Pinpoint the cell where the given text exists, returning its [x, y] midpoint coordinate. 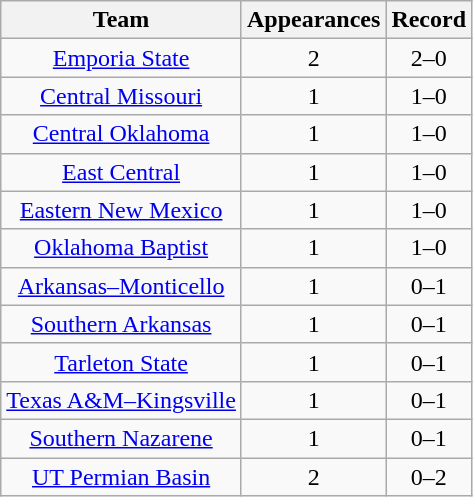
East Central [122, 172]
2–0 [429, 58]
Tarleton State [122, 362]
Team [122, 20]
Southern Nazarene [122, 438]
Texas A&M–Kingsville [122, 400]
Central Oklahoma [122, 134]
Eastern New Mexico [122, 210]
Appearances [313, 20]
Emporia State [122, 58]
Oklahoma Baptist [122, 248]
UT Permian Basin [122, 477]
Arkansas–Monticello [122, 286]
Southern Arkansas [122, 324]
Central Missouri [122, 96]
0–2 [429, 477]
Record [429, 20]
